From the cell containing the given text, extract its center point as [X, Y] coordinate. 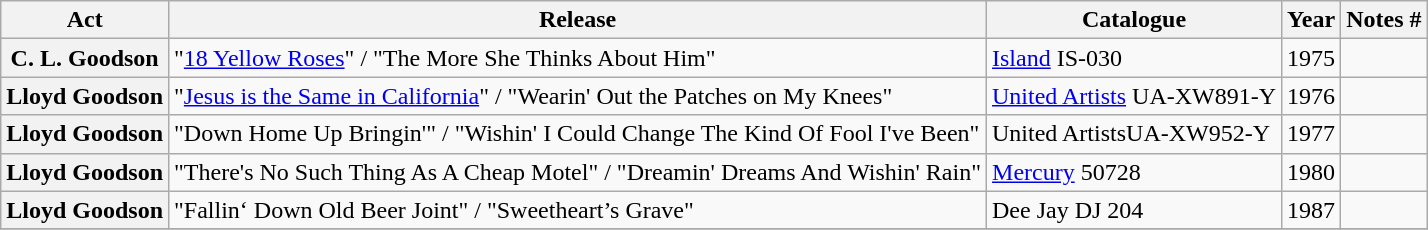
1975 [1312, 58]
United ArtistsUA-XW952-Y [1134, 134]
Release [578, 20]
Notes # [1384, 20]
Dee Jay DJ 204 [1134, 210]
1987 [1312, 210]
1976 [1312, 96]
1980 [1312, 172]
Catalogue [1134, 20]
Island IS-030 [1134, 58]
"18 Yellow Roses" / "The More She Thinks About Him" [578, 58]
United Artists UA-XW891-Y [1134, 96]
"Down Home Up Bringin'" / "Wishin' I Could Change The Kind Of Fool I've Been" [578, 134]
"Fallin‘ Down Old Beer Joint" / "Sweetheart’s Grave" [578, 210]
Mercury 50728 [1134, 172]
Year [1312, 20]
C. L. Goodson [85, 58]
"There's No Such Thing As A Cheap Motel" / "Dreamin' Dreams And Wishin' Rain" [578, 172]
"Jesus is the Same in California" / "Wearin' Out the Patches on My Knees" [578, 96]
1977 [1312, 134]
Act [85, 20]
